Provide the [x, y] coordinate of the cell's center where the given text is located.  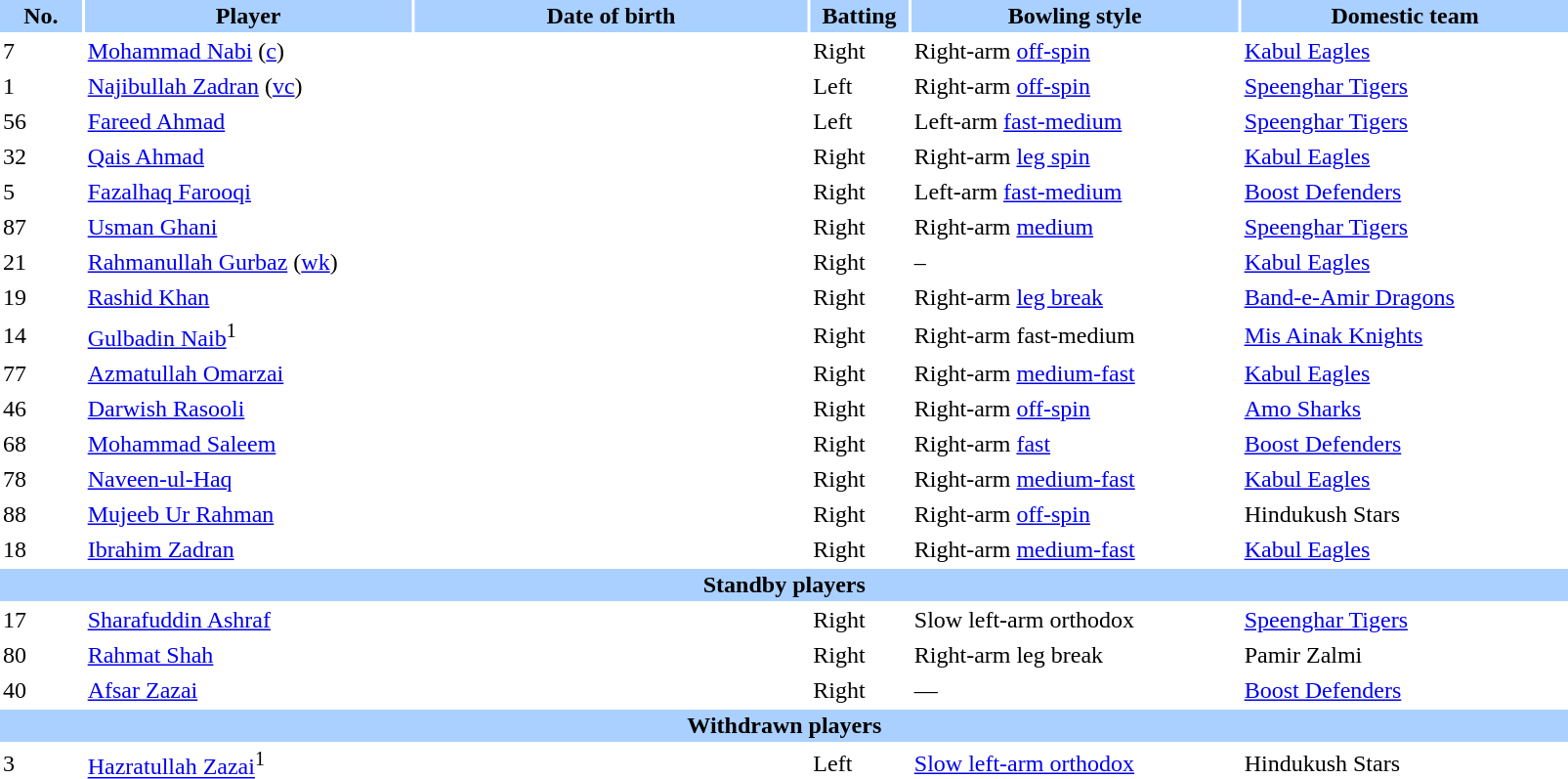
14 [41, 336]
Right-arm fast-medium [1075, 336]
Slow left-arm orthodox [1075, 620]
– [1075, 262]
— [1075, 690]
80 [41, 655]
Mujeeb Ur Rahman [248, 514]
Gulbadin Naib1 [248, 336]
No. [41, 16]
46 [41, 409]
1 [41, 86]
5 [41, 192]
Darwish Rasooli [248, 409]
Right-arm leg spin [1075, 156]
17 [41, 620]
Mohammad Nabi (c) [248, 51]
Right-arm fast [1075, 444]
Bowling style [1075, 16]
Azmatullah Omarzai [248, 373]
77 [41, 373]
Rahmanullah Gurbaz (wk) [248, 262]
Najibullah Zadran (vc) [248, 86]
21 [41, 262]
Usman Ghani [248, 227]
78 [41, 479]
Qais Ahmad [248, 156]
32 [41, 156]
Ibrahim Zadran [248, 549]
Fazalhaq Farooqi [248, 192]
Sharafuddin Ashraf [248, 620]
40 [41, 690]
Right-arm medium [1075, 227]
18 [41, 549]
Date of birth [612, 16]
87 [41, 227]
88 [41, 514]
19 [41, 297]
Player [248, 16]
Fareed Ahmad [248, 121]
Rahmat Shah [248, 655]
Afsar Zazai [248, 690]
Batting [859, 16]
Mohammad Saleem [248, 444]
Rashid Khan [248, 297]
68 [41, 444]
7 [41, 51]
56 [41, 121]
Naveen-ul-Haq [248, 479]
